Detect which cell encompasses the target text, then output its (X, Y) center coordinate. 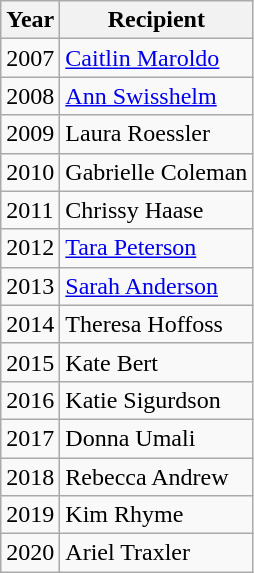
Caitlin Maroldo (156, 58)
2015 (30, 362)
Donna Umali (156, 438)
2010 (30, 172)
2018 (30, 477)
2009 (30, 134)
2013 (30, 286)
Ann Swisshelm (156, 96)
Ariel Traxler (156, 553)
Katie Sigurdson (156, 400)
2008 (30, 96)
2012 (30, 248)
Chrissy Haase (156, 210)
Rebecca Andrew (156, 477)
Year (30, 20)
Laura Roessler (156, 134)
2016 (30, 400)
2011 (30, 210)
Kim Rhyme (156, 515)
2017 (30, 438)
2007 (30, 58)
Sarah Anderson (156, 286)
2020 (30, 553)
Gabrielle Coleman (156, 172)
Kate Bert (156, 362)
2014 (30, 324)
Theresa Hoffoss (156, 324)
Tara Peterson (156, 248)
Recipient (156, 20)
2019 (30, 515)
